Provide the [x, y] coordinate of the cell's center where the given text is located.  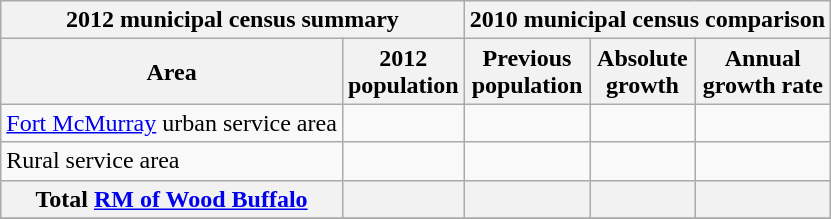
Absolutegrowth [642, 72]
Total RM of Wood Buffalo [172, 199]
Rural service area [172, 161]
Area [172, 72]
Previouspopulation [527, 72]
2012 municipal census summary [232, 20]
Annualgrowth rate [763, 72]
2012population [403, 72]
2010 municipal census comparison [647, 20]
Fort McMurray urban service area [172, 123]
